Extract the [X, Y] coordinate from the center of the cell holding the provided text.  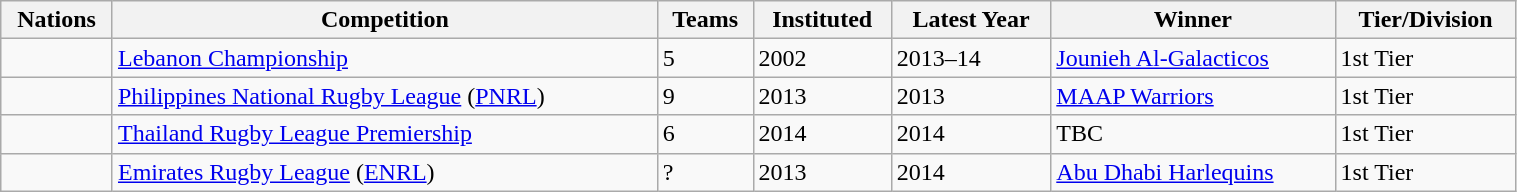
Thailand Rugby League Premiership [384, 134]
Instituted [822, 20]
Nations [57, 20]
MAAP Warriors [1193, 96]
Tier/Division [1426, 20]
Emirates Rugby League (ENRL) [384, 172]
Winner [1193, 20]
Teams [705, 20]
2002 [822, 58]
Lebanon Championship [384, 58]
Competition [384, 20]
5 [705, 58]
TBC [1193, 134]
Philippines National Rugby League (PNRL) [384, 96]
9 [705, 96]
Abu Dhabi Harlequins [1193, 172]
Latest Year [970, 20]
Jounieh Al-Galacticos [1193, 58]
? [705, 172]
6 [705, 134]
2013–14 [970, 58]
